From the cell containing the given text, extract its center point as [x, y] coordinate. 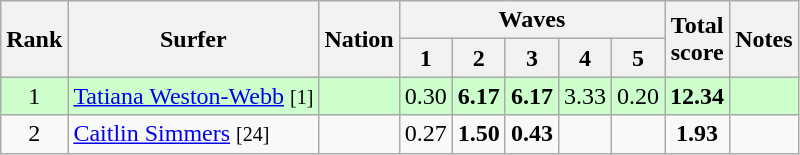
3.33 [584, 96]
12.34 [698, 96]
Nation [359, 39]
Notes [764, 39]
1.50 [478, 134]
3 [532, 58]
Tatiana Weston-Webb [1] [194, 96]
Surfer [194, 39]
5 [638, 58]
0.20 [638, 96]
0.43 [532, 134]
Waves [532, 20]
Rank [34, 39]
Totalscore [698, 39]
1.93 [698, 134]
0.27 [426, 134]
4 [584, 58]
Caitlin Simmers [24] [194, 134]
0.30 [426, 96]
